Return the [X, Y] coordinate for the center point of the cell that contains the specified text.  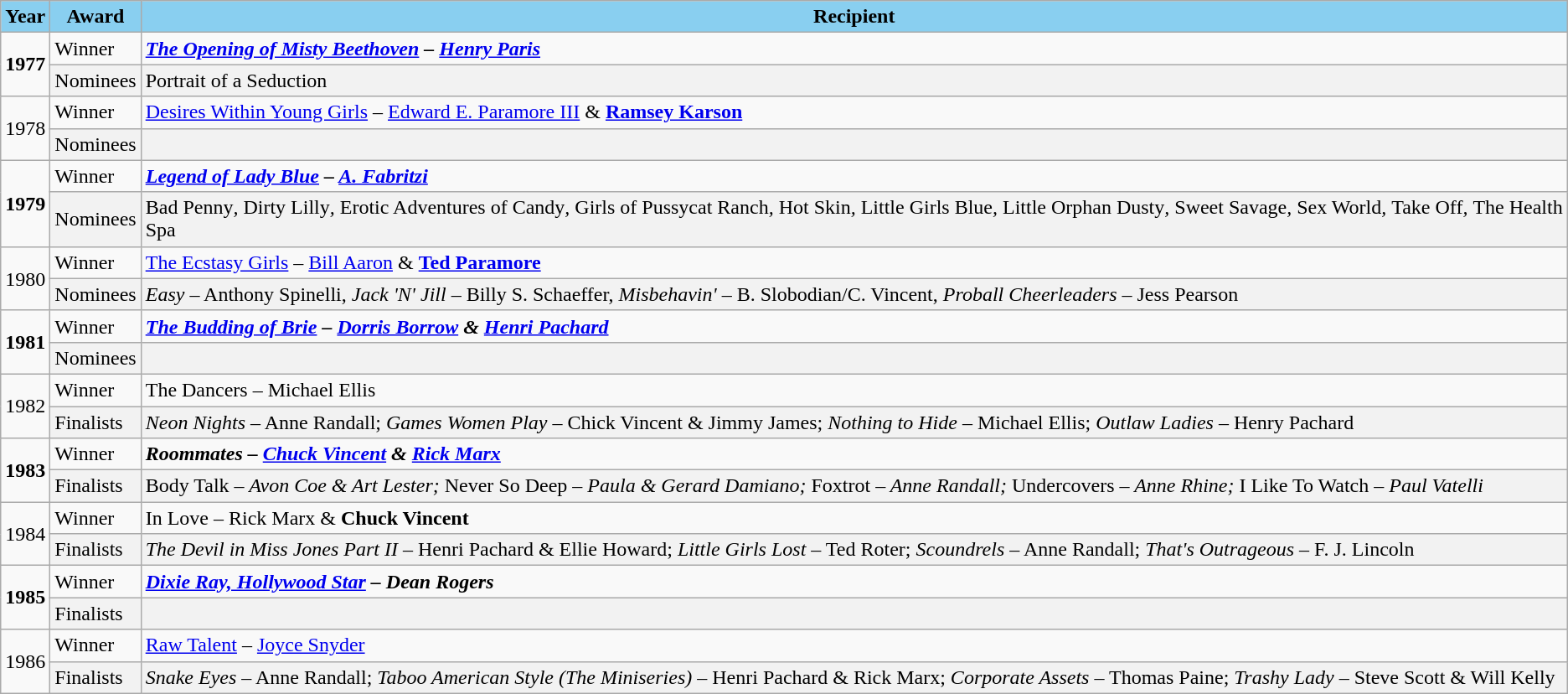
Legend of Lady Blue – A. Fabritzi [854, 176]
In Love – Rick Marx & Chuck Vincent [854, 518]
1984 [25, 534]
Neon Nights – Anne Randall; Games Women Play – Chick Vincent & Jimmy James; Nothing to Hide – Michael Ellis; Outlaw Ladies – Henry Pachard [854, 422]
Portrait of a Seduction [854, 80]
1983 [25, 470]
Easy – Anthony Spinelli, Jack 'N' Jill – Billy S. Schaeffer, Misbehavin' – B. Slobodian/C. Vincent, Proball Cheerleaders – Jess Pearson [854, 294]
Year [25, 17]
Raw Talent – Joyce Snyder [854, 645]
1982 [25, 406]
1981 [25, 342]
Roommates – Chuck Vincent & Rick Marx [854, 454]
The Dancers – Michael Ellis [854, 390]
1978 [25, 128]
Desires Within Young Girls – Edward E. Paramore III & Ramsey Karson [854, 112]
1980 [25, 278]
1986 [25, 661]
The Opening of Misty Beethoven – Henry Paris [854, 49]
The Ecstasy Girls – Bill Aaron & Ted Paramore [854, 262]
1979 [25, 203]
Award [95, 17]
1977 [25, 65]
Dixie Ray, Hollywood Star – Dean Rogers [854, 582]
The Budding of Brie – Dorris Borrow & Henri Pachard [854, 326]
1985 [25, 598]
Recipient [854, 17]
